Determine the [X, Y] coordinate at the center of the cell enclosing the given text.  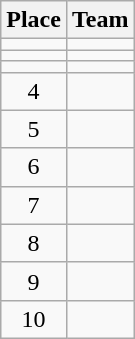
Team [100, 20]
6 [34, 167]
10 [34, 319]
Place [34, 20]
5 [34, 129]
7 [34, 205]
4 [34, 91]
8 [34, 243]
9 [34, 281]
